Determine the [x, y] coordinate at the center of the cell enclosing the given text.  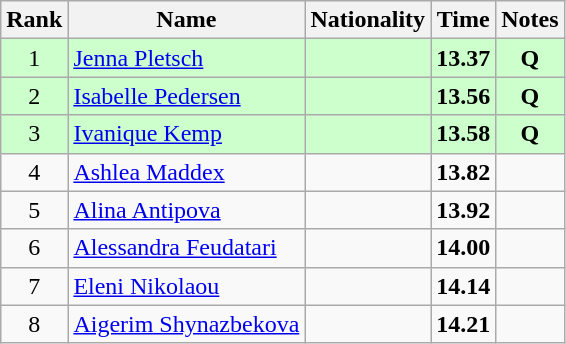
8 [34, 324]
14.00 [464, 248]
1 [34, 58]
5 [34, 210]
Rank [34, 20]
Alina Antipova [186, 210]
2 [34, 96]
13.92 [464, 210]
14.21 [464, 324]
Aigerim Shynazbekova [186, 324]
Ivanique Kemp [186, 134]
13.58 [464, 134]
7 [34, 286]
14.14 [464, 286]
13.37 [464, 58]
Ashlea Maddex [186, 172]
3 [34, 134]
6 [34, 248]
Name [186, 20]
Notes [530, 20]
Jenna Pletsch [186, 58]
Eleni Nikolaou [186, 286]
4 [34, 172]
Isabelle Pedersen [186, 96]
Nationality [368, 20]
Alessandra Feudatari [186, 248]
Time [464, 20]
13.82 [464, 172]
13.56 [464, 96]
